From the cell containing the given text, extract its center point as [x, y] coordinate. 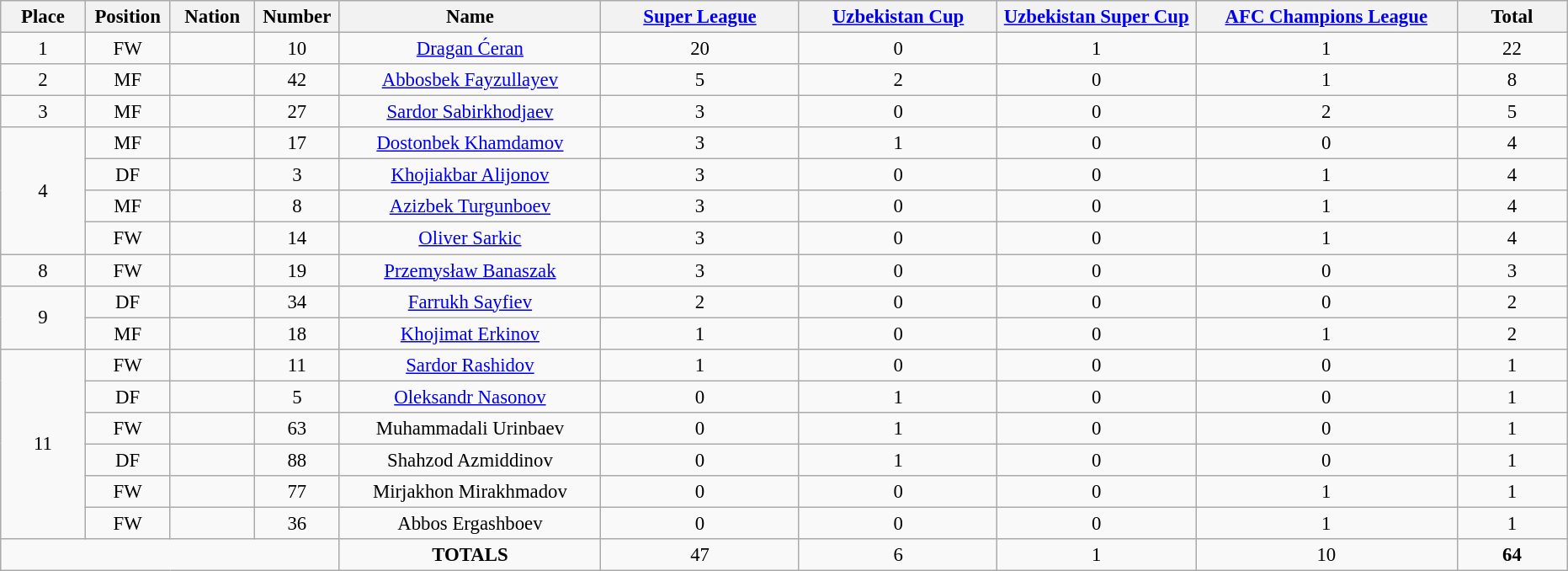
Dragan Ćeran [470, 49]
Shahzod Azmiddinov [470, 460]
Oleksandr Nasonov [470, 397]
34 [298, 302]
Super League [700, 17]
Total [1512, 17]
6 [898, 555]
Abbos Ergashboev [470, 523]
Muhammadali Urinbaev [470, 429]
AFC Champions League [1326, 17]
Khojimat Erkinov [470, 334]
Farrukh Sayfiev [470, 302]
Position [128, 17]
Abbosbek Fayzullayev [470, 80]
Oliver Sarkic [470, 238]
64 [1512, 555]
18 [298, 334]
19 [298, 270]
20 [700, 49]
Azizbek Turgunboev [470, 206]
Sardor Rashidov [470, 365]
88 [298, 460]
Number [298, 17]
Place [44, 17]
Khojiakbar Alijonov [470, 175]
Przemysław Banaszak [470, 270]
Sardor Sabirkhodjaev [470, 112]
22 [1512, 49]
63 [298, 429]
14 [298, 238]
36 [298, 523]
9 [44, 317]
42 [298, 80]
Nation [212, 17]
Dostonbek Khamdamov [470, 143]
77 [298, 492]
TOTALS [470, 555]
47 [700, 555]
Uzbekistan Cup [898, 17]
27 [298, 112]
Mirjakhon Mirakhmadov [470, 492]
17 [298, 143]
Name [470, 17]
Uzbekistan Super Cup [1097, 17]
